Capture the cell that displays the provided text and extract its [x, y] central coordinate. 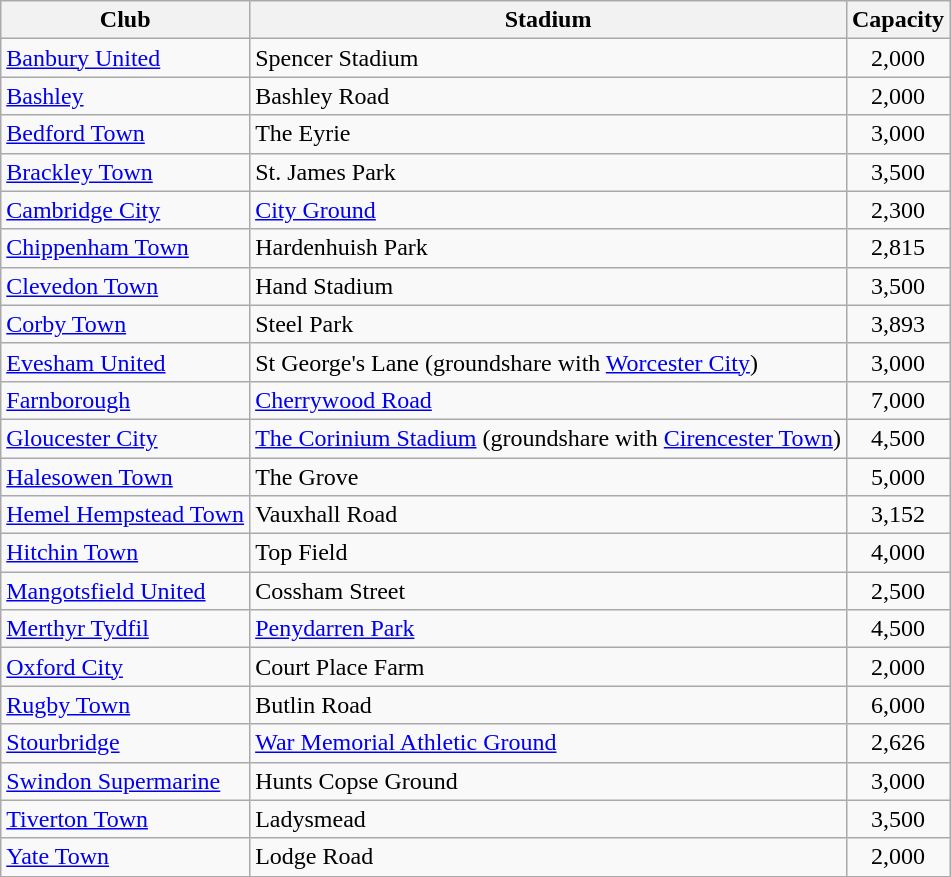
Hand Stadium [548, 286]
Bedford Town [126, 134]
2,500 [898, 591]
4,000 [898, 553]
War Memorial Athletic Ground [548, 743]
Top Field [548, 553]
Clevedon Town [126, 286]
2,626 [898, 743]
Gloucester City [126, 438]
Yate Town [126, 857]
Bashley Road [548, 96]
Hunts Copse Ground [548, 781]
Farnborough [126, 400]
St George's Lane (groundshare with Worcester City) [548, 362]
Vauxhall Road [548, 515]
3,893 [898, 324]
Swindon Supermarine [126, 781]
Halesowen Town [126, 477]
Lodge Road [548, 857]
3,152 [898, 515]
Capacity [898, 20]
Steel Park [548, 324]
Tiverton Town [126, 819]
6,000 [898, 705]
5,000 [898, 477]
Hemel Hempstead Town [126, 515]
The Corinium Stadium (groundshare with Cirencester Town) [548, 438]
City Ground [548, 210]
Cherrywood Road [548, 400]
Corby Town [126, 324]
2,300 [898, 210]
2,815 [898, 248]
Brackley Town [126, 172]
Cossham Street [548, 591]
Banbury United [126, 58]
Bashley [126, 96]
Cambridge City [126, 210]
St. James Park [548, 172]
Stourbridge [126, 743]
Stadium [548, 20]
Chippenham Town [126, 248]
Merthyr Tydfil [126, 629]
Hitchin Town [126, 553]
7,000 [898, 400]
Club [126, 20]
Court Place Farm [548, 667]
The Eyrie [548, 134]
Rugby Town [126, 705]
Spencer Stadium [548, 58]
Evesham United [126, 362]
Hardenhuish Park [548, 248]
The Grove [548, 477]
Penydarren Park [548, 629]
Mangotsfield United [126, 591]
Oxford City [126, 667]
Ladysmead [548, 819]
Butlin Road [548, 705]
